Identify which cell holds the provided text, then report its [x, y] central coordinate. 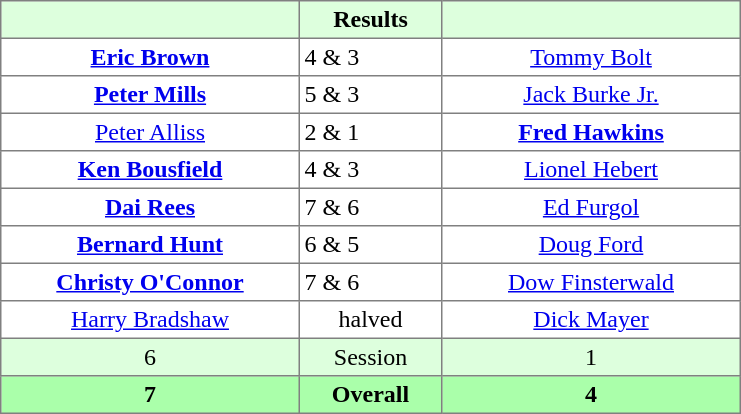
Christy O'Connor [150, 282]
6 & 5 [370, 245]
Jack Burke Jr. [591, 95]
halved [370, 320]
Peter Alliss [150, 132]
2 & 1 [370, 132]
6 [150, 357]
Dick Mayer [591, 320]
Dai Rees [150, 207]
4 [591, 395]
Bernard Hunt [150, 245]
Overall [370, 395]
Dow Finsterwald [591, 282]
Ken Bousfield [150, 170]
5 & 3 [370, 95]
Doug Ford [591, 245]
Lionel Hebert [591, 170]
Peter Mills [150, 95]
Session [370, 357]
Harry Bradshaw [150, 320]
Results [370, 20]
Eric Brown [150, 57]
Tommy Bolt [591, 57]
Fred Hawkins [591, 132]
Ed Furgol [591, 207]
1 [591, 357]
7 [150, 395]
